Identify which cell holds the provided text, then report its (x, y) central coordinate. 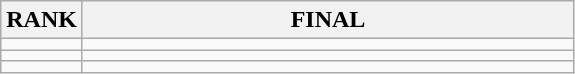
FINAL (328, 20)
RANK (42, 20)
